Locate the cell with the specified text and output its (x, y) center coordinate. 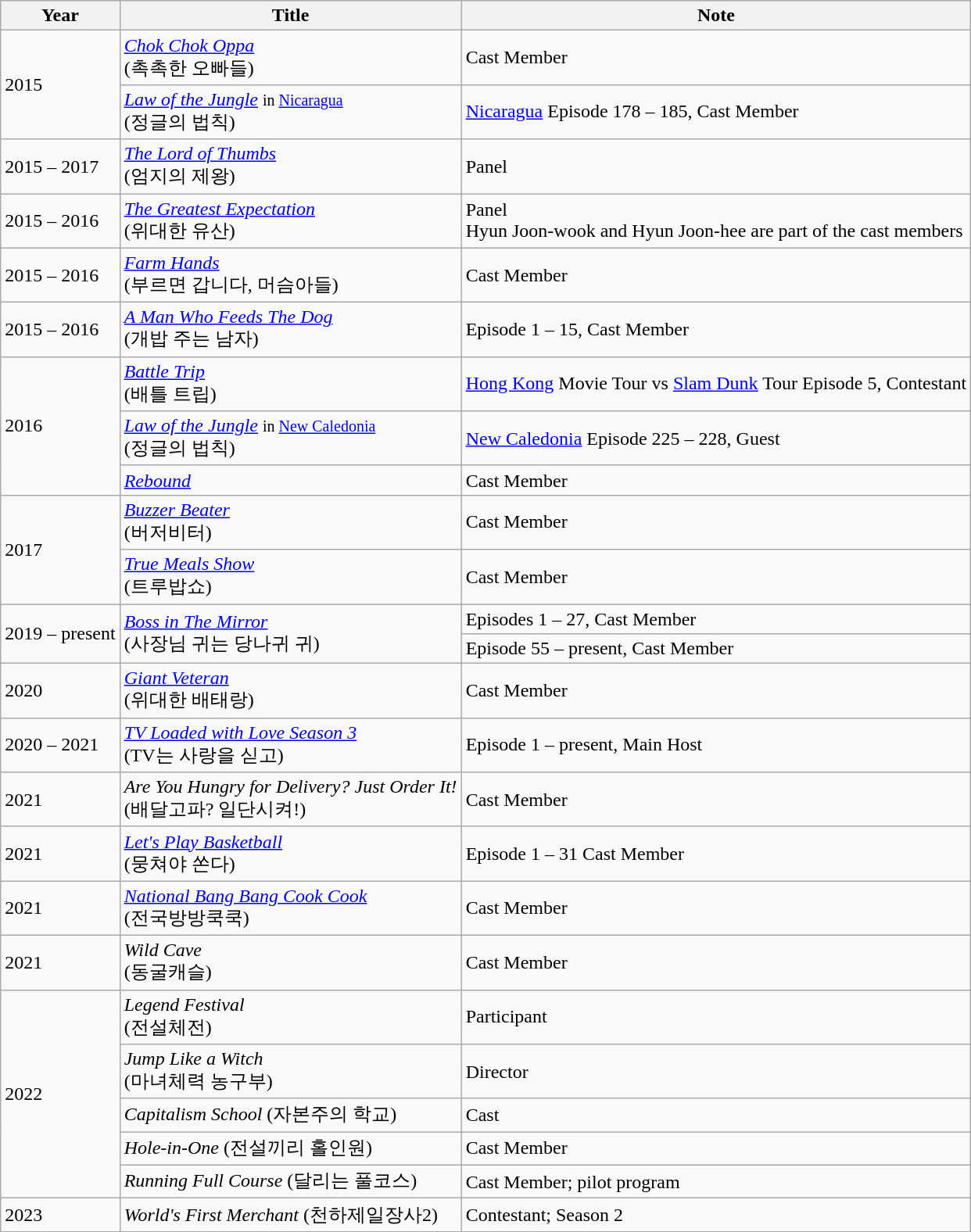
Episode 1 – present, Main Host (716, 745)
Are You Hungry for Delivery? Just Order It!(배달고파? 일단시켜!) (291, 800)
TV Loaded with Love Season 3(TV는 사랑을 싣고) (291, 745)
Cast (716, 1115)
2023 (60, 1215)
Episodes 1 – 27, Cast Member (716, 618)
Note (716, 16)
2017 (60, 549)
Nicaragua Episode 178 – 185, Cast Member (716, 112)
2020 (60, 691)
2020 – 2021 (60, 745)
2019 – present (60, 633)
Law of the Jungle in New Caledonia(정글의 법칙) (291, 439)
National Bang Bang Cook Cook(전국방방쿡쿡) (291, 908)
Battle Trip(배틀 트립) (291, 384)
Giant Veteran(위대한 배태랑) (291, 691)
Capitalism School (자본주의 학교) (291, 1115)
Law of the Jungle in Nicaragua(정글의 법칙) (291, 112)
Hong Kong Movie Tour vs Slam Dunk Tour Episode 5, Contestant (716, 384)
Cast Member; pilot program (716, 1182)
Buzzer Beater(버저비터) (291, 522)
World's First Merchant (천하제일장사2) (291, 1215)
Let's Play Basketball(뭉쳐야 쏜다) (291, 854)
2016 (60, 425)
Episode 1 – 31 Cast Member (716, 854)
Farm Hands(부르면 갑니다, 머슴아들) (291, 275)
2022 (60, 1094)
Boss in The Mirror(사장님 귀는 당나귀 귀) (291, 633)
The Lord of Thumbs(엄지의 제왕) (291, 167)
Episode 1 – 15, Cast Member (716, 330)
PanelHyun Joon-wook and Hyun Joon-hee are part of the cast members (716, 221)
Title (291, 16)
2015 – 2017 (60, 167)
Rebound (291, 480)
Episode 55 – present, Cast Member (716, 649)
Legend Festival (전설체전) (291, 1017)
Year (60, 16)
Contestant; Season 2 (716, 1215)
Hole-in-One (전설끼리 홀인원) (291, 1149)
Running Full Course (달리는 풀코스) (291, 1182)
Wild Cave (동굴캐슬) (291, 962)
The Greatest Expectation(위대한 유산) (291, 221)
2015 (60, 84)
A Man Who Feeds The Dog(개밥 주는 남자) (291, 330)
True Meals Show(트루밥쇼) (291, 577)
New Caledonia Episode 225 – 228, Guest (716, 439)
Panel (716, 167)
Chok Chok Oppa(촉촉한 오빠들) (291, 58)
Participant (716, 1017)
Director (716, 1072)
Jump Like a Witch(마녀체력 농구부) (291, 1072)
